Scan for the cell matching the given text and deliver its [x, y] coordinate at center. 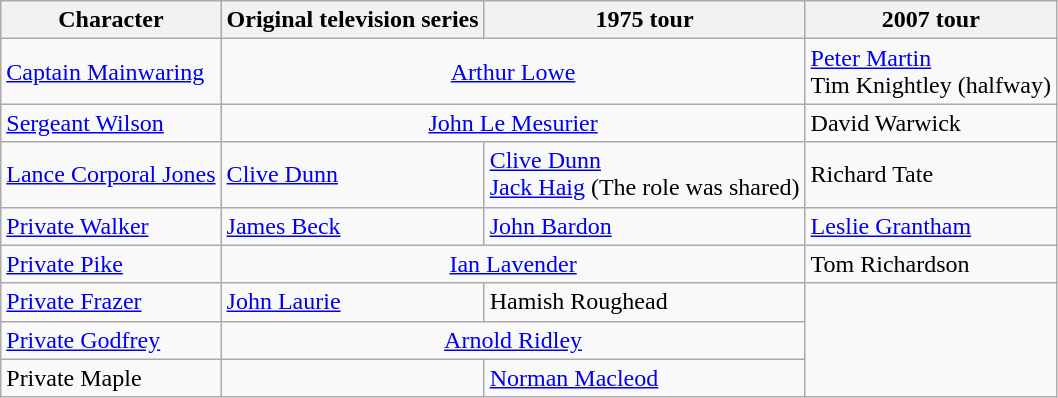
David Warwick [930, 123]
Ian Lavender [513, 264]
Norman Macleod [644, 378]
James Beck [352, 226]
Private Walker [111, 226]
Character [111, 20]
Clive Dunn [352, 174]
Tom Richardson [930, 264]
Leslie Grantham [930, 226]
Clive Dunn Jack Haig (The role was shared) [644, 174]
Private Godfrey [111, 340]
Captain Mainwaring [111, 72]
John Le Mesurier [513, 123]
Original television series [352, 20]
Private Maple [111, 378]
Arnold Ridley [513, 340]
Peter Martin Tim Knightley (halfway) [930, 72]
Richard Tate [930, 174]
Private Frazer [111, 302]
Sergeant Wilson [111, 123]
Hamish Roughead [644, 302]
Lance Corporal Jones [111, 174]
Arthur Lowe [513, 72]
1975 tour [644, 20]
John Bardon [644, 226]
John Laurie [352, 302]
2007 tour [930, 20]
Private Pike [111, 264]
